From the cell containing the given text, extract its center point as (X, Y) coordinate. 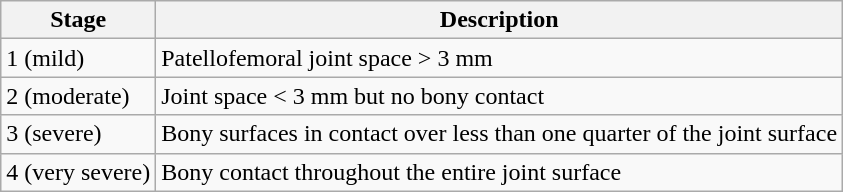
4 (very severe) (78, 172)
Patellofemoral joint space > 3 mm (500, 58)
Bony surfaces in contact over less than one quarter of the joint surface (500, 134)
Bony contact throughout the entire joint surface (500, 172)
Description (500, 20)
Joint space < 3 mm but no bony contact (500, 96)
1 (mild) (78, 58)
Stage (78, 20)
3 (severe) (78, 134)
2 (moderate) (78, 96)
